Locate the cell with the specified text and output its (x, y) center coordinate. 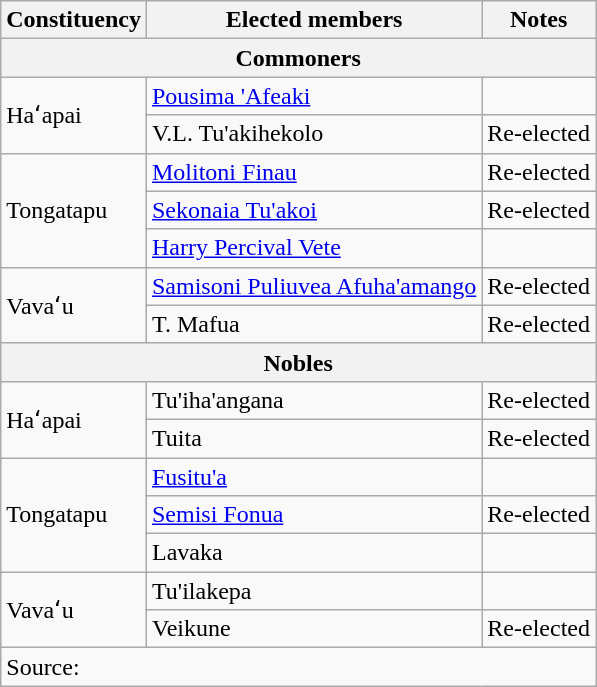
Tu'iha'angana (314, 400)
Nobles (298, 362)
Pousima 'Afeaki (314, 96)
Commoners (298, 58)
Tuita (314, 438)
Harry Percival Vete (314, 248)
Tu'ilakepa (314, 591)
Samisoni Puliuvea Afuha'amango (314, 286)
Notes (539, 20)
Constituency (74, 20)
Molitoni Finau (314, 172)
Sekonaia Tu'akoi (314, 210)
T. Mafua (314, 324)
V.L. Tu'akihekolo (314, 134)
Source: (298, 667)
Elected members (314, 20)
Lavaka (314, 553)
Veikune (314, 629)
Semisi Fonua (314, 515)
Fusitu'a (314, 477)
